Provide the (X, Y) coordinate of the cell's center where the given text is located.  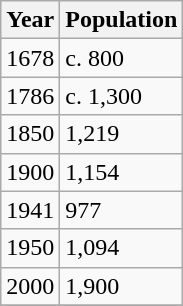
2000 (30, 286)
1850 (30, 134)
1678 (30, 58)
977 (122, 210)
Year (30, 20)
1,154 (122, 172)
1786 (30, 96)
Population (122, 20)
c. 1,300 (122, 96)
c. 800 (122, 58)
1900 (30, 172)
1941 (30, 210)
1,219 (122, 134)
1,094 (122, 248)
1950 (30, 248)
1,900 (122, 286)
